From the cell containing the given text, extract its center point as [X, Y] coordinate. 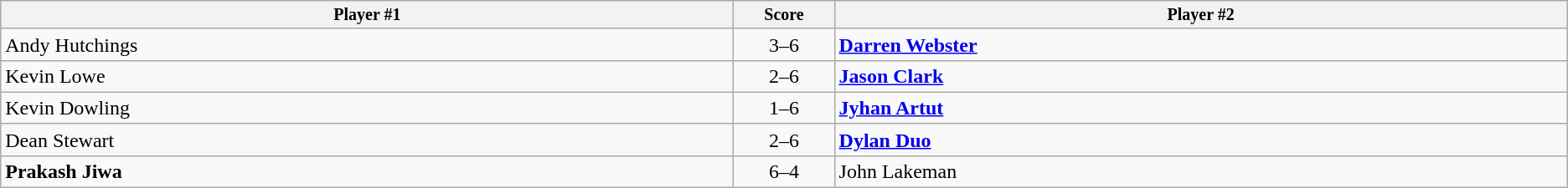
6–4 [784, 171]
Darren Webster [1201, 44]
John Lakeman [1201, 171]
Score [784, 15]
Dean Stewart [367, 140]
Player #1 [367, 15]
Andy Hutchings [367, 44]
Player #2 [1201, 15]
Dylan Duo [1201, 140]
Jason Clark [1201, 76]
Kevin Dowling [367, 108]
1–6 [784, 108]
Kevin Lowe [367, 76]
Jyhan Artut [1201, 108]
3–6 [784, 44]
Prakash Jiwa [367, 171]
